Capture the cell that displays the provided text and extract its [x, y] central coordinate. 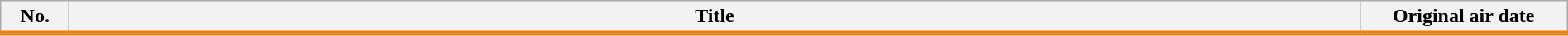
No. [35, 17]
Title [715, 17]
Original air date [1464, 17]
